Locate the cell with the specified text and output its (x, y) center coordinate. 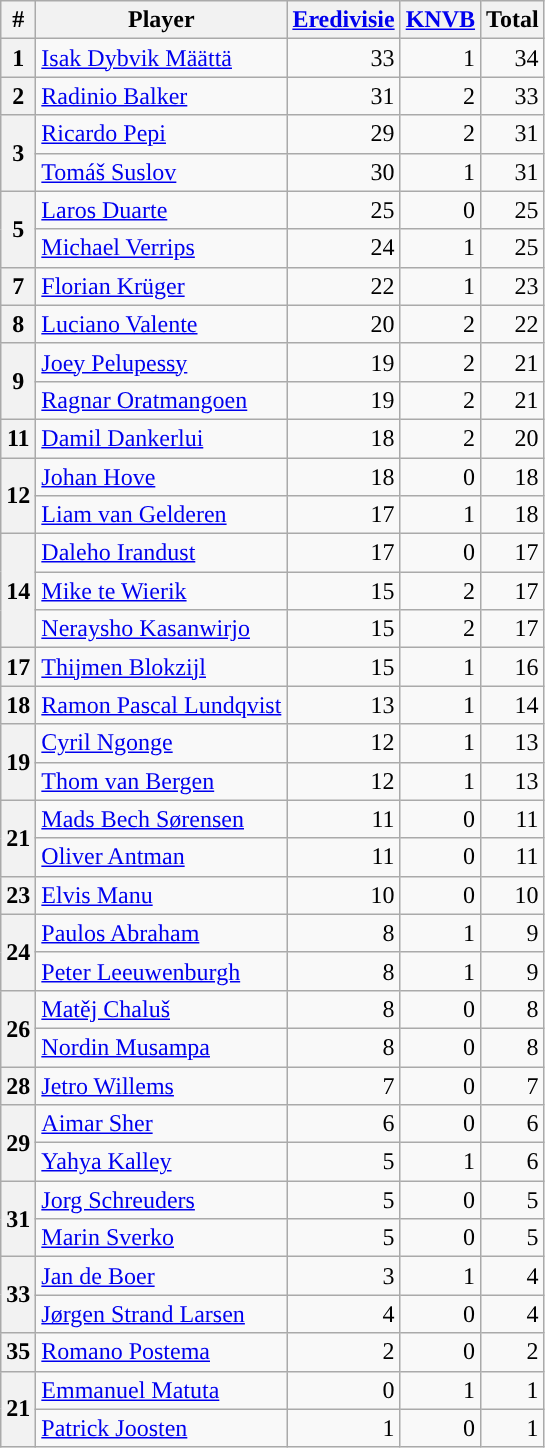
Nordin Musampa (162, 1047)
16 (513, 667)
Luciano Valente (162, 324)
# (18, 20)
Jetro Willems (162, 1085)
Aimar Sher (162, 1124)
Ramon Pascal Lundqvist (162, 705)
Eredivisie (344, 20)
KNVB (440, 20)
Patrick Joosten (162, 1428)
Isak Dybvik Määttä (162, 58)
Mike te Wierik (162, 591)
Paulos Abraham (162, 933)
Tomáš Suslov (162, 172)
Ricardo Pepi (162, 134)
Jan de Boer (162, 1276)
Michael Verrips (162, 248)
Peter Leeuwenburgh (162, 971)
Joey Pelupessy (162, 362)
Total (513, 20)
Oliver Antman (162, 857)
Romano Postema (162, 1352)
34 (513, 58)
Johan Hove (162, 477)
Yahya Kalley (162, 1162)
Thijmen Blokzijl (162, 667)
Marin Sverko (162, 1238)
Ragnar Oratmangoen (162, 400)
Cyril Ngonge (162, 743)
Matěj Chaluš (162, 1009)
Emmanuel Matuta (162, 1390)
Damil Dankerlui (162, 438)
Mads Bech Sørensen (162, 819)
26 (18, 1028)
28 (18, 1085)
Laros Duarte (162, 210)
Thom van Bergen (162, 781)
Daleho Irandust (162, 553)
Liam van Gelderen (162, 515)
Neraysho Kasanwirjo (162, 629)
Player (162, 20)
Radinio Balker (162, 96)
Jørgen Strand Larsen (162, 1314)
30 (344, 172)
Elvis Manu (162, 895)
35 (18, 1352)
Florian Krüger (162, 286)
Jorg Schreuders (162, 1200)
